Output the [X, Y] coordinate of the center of the cell containing the given text.  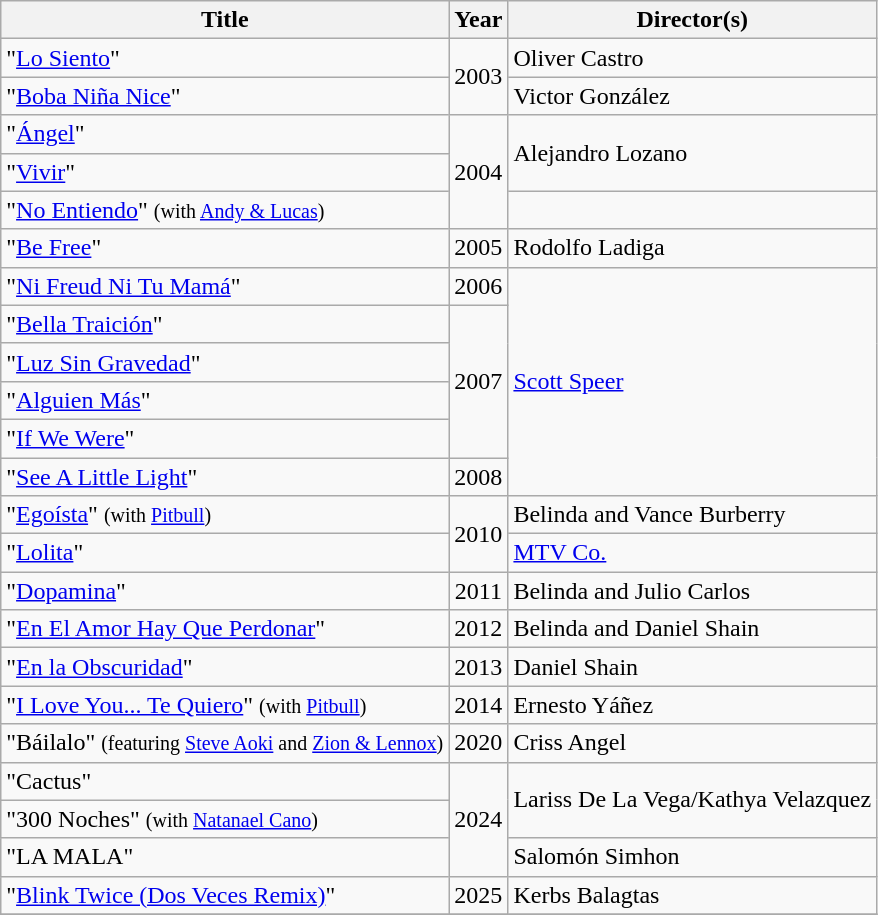
"Vivir" [225, 172]
"LA MALA" [225, 857]
2024 [478, 819]
2008 [478, 477]
"No Entiendo" (with Andy & Lucas) [225, 210]
"En El Amor Hay Que Perdonar" [225, 629]
"See A Little Light" [225, 477]
"Luz Sin Gravedad" [225, 362]
"I Love You... Te Quiero" (with Pitbull) [225, 705]
2004 [478, 172]
"300 Noches" (with Natanael Cano) [225, 819]
2011 [478, 591]
"Lo Siento" [225, 58]
Belinda and Julio Carlos [692, 591]
Salomón Simhon [692, 857]
2020 [478, 743]
Rodolfo Ladiga [692, 248]
Daniel Shain [692, 667]
"Báilalo" (featuring Steve Aoki and Zion & Lennox) [225, 743]
2014 [478, 705]
2010 [478, 534]
2013 [478, 667]
Director(s) [692, 20]
2003 [478, 77]
"Boba Niña Nice" [225, 96]
"Dopamina" [225, 591]
Year [478, 20]
Oliver Castro [692, 58]
Kerbs Balagtas [692, 895]
2012 [478, 629]
"Lolita" [225, 553]
"Ángel" [225, 134]
2007 [478, 381]
Scott Speer [692, 381]
"En la Obscuridad" [225, 667]
"Egoísta" (with Pitbull) [225, 515]
"Be Free" [225, 248]
Criss Angel [692, 743]
Ernesto Yáñez [692, 705]
Alejandro Lozano [692, 153]
MTV Co. [692, 553]
"Blink Twice (Dos Veces Remix)" [225, 895]
2005 [478, 248]
Title [225, 20]
Belinda and Daniel Shain [692, 629]
"Cactus" [225, 781]
"Alguien Más" [225, 400]
Lariss De La Vega/Kathya Velazquez [692, 800]
"Bella Traición" [225, 324]
2025 [478, 895]
Belinda and Vance Burberry [692, 515]
"Ni Freud Ni Tu Mamá" [225, 286]
"If We Were" [225, 438]
Victor González [692, 96]
2006 [478, 286]
